Find where the given text appears and provide that cell's center as [X, Y] coordinate. 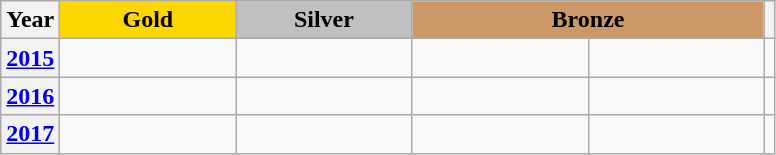
Gold [148, 20]
Bronze [588, 20]
2017 [30, 134]
2015 [30, 58]
Year [30, 20]
2016 [30, 96]
Silver [324, 20]
